Extract the (X, Y) coordinate from the center of the cell holding the provided text.  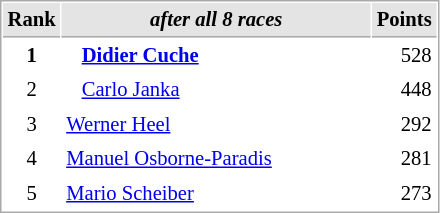
Points (404, 20)
Didier Cuche (216, 56)
Rank (32, 20)
273 (404, 194)
281 (404, 158)
Manuel Osborne-Paradis (216, 158)
448 (404, 90)
after all 8 races (216, 20)
Carlo Janka (216, 90)
528 (404, 56)
Werner Heel (216, 124)
Mario Scheiber (216, 194)
4 (32, 158)
3 (32, 124)
5 (32, 194)
292 (404, 124)
2 (32, 90)
1 (32, 56)
